Determine the (X, Y) coordinate at the center of the cell enclosing the given text.  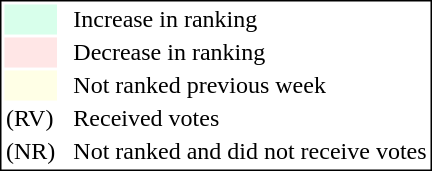
Received votes (250, 119)
(NR) (30, 151)
Not ranked previous week (250, 85)
Increase in ranking (250, 19)
Not ranked and did not receive votes (250, 151)
(RV) (30, 119)
Decrease in ranking (250, 53)
